Output the [x, y] coordinate of the center of the cell containing the given text.  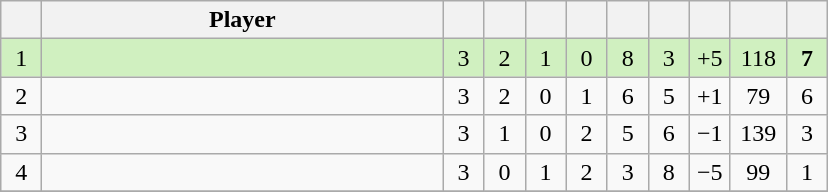
139 [758, 134]
+1 [710, 96]
79 [758, 96]
99 [758, 172]
4 [22, 172]
118 [758, 58]
Player [242, 20]
−5 [710, 172]
7 [806, 58]
+5 [710, 58]
−1 [710, 134]
